Return [x, y] of the center of cell containing provided text 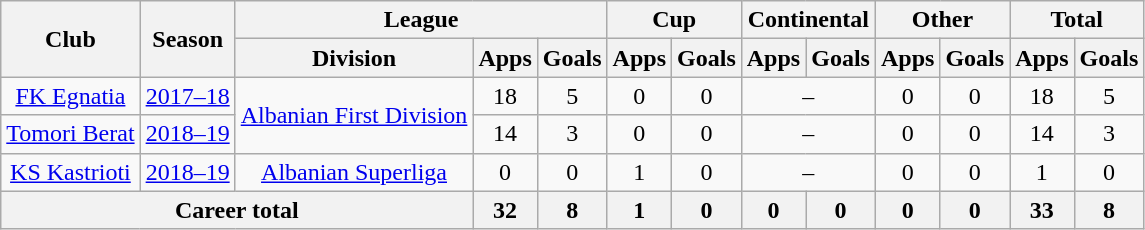
33 [1042, 210]
KS Kastrioti [70, 172]
Continental [808, 20]
Total [1077, 20]
32 [505, 210]
Cup [674, 20]
Season [188, 39]
Albanian Superliga [354, 172]
Division [354, 58]
Tomori Berat [70, 134]
Albanian First Division [354, 115]
League [421, 20]
FK Egnatia [70, 96]
Club [70, 39]
2017–18 [188, 96]
Career total [237, 210]
Other [942, 20]
